Scan for the cell matching the given text and deliver its (x, y) coordinate at center. 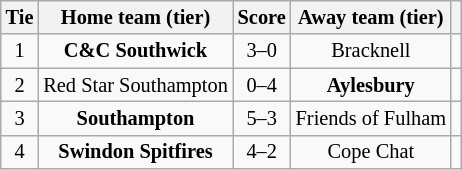
3 (20, 118)
Tie (20, 17)
Home team (tier) (135, 17)
4 (20, 152)
0–4 (262, 85)
Swindon Spitfires (135, 152)
Cope Chat (371, 152)
4–2 (262, 152)
C&C Southwick (135, 51)
Friends of Fulham (371, 118)
1 (20, 51)
2 (20, 85)
3–0 (262, 51)
Away team (tier) (371, 17)
Bracknell (371, 51)
Red Star Southampton (135, 85)
Score (262, 17)
Southampton (135, 118)
Aylesbury (371, 85)
5–3 (262, 118)
